Locate the cell with the specified text and output its [x, y] center coordinate. 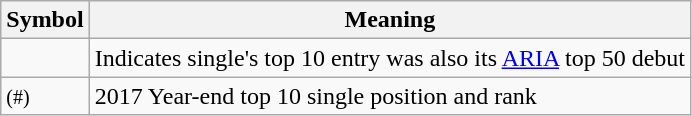
2017 Year-end top 10 single position and rank [390, 96]
Symbol [45, 20]
(#) [45, 96]
Meaning [390, 20]
Indicates single's top 10 entry was also its ARIA top 50 debut [390, 58]
